Determine the (X, Y) coordinate at the center of the cell enclosing the given text.  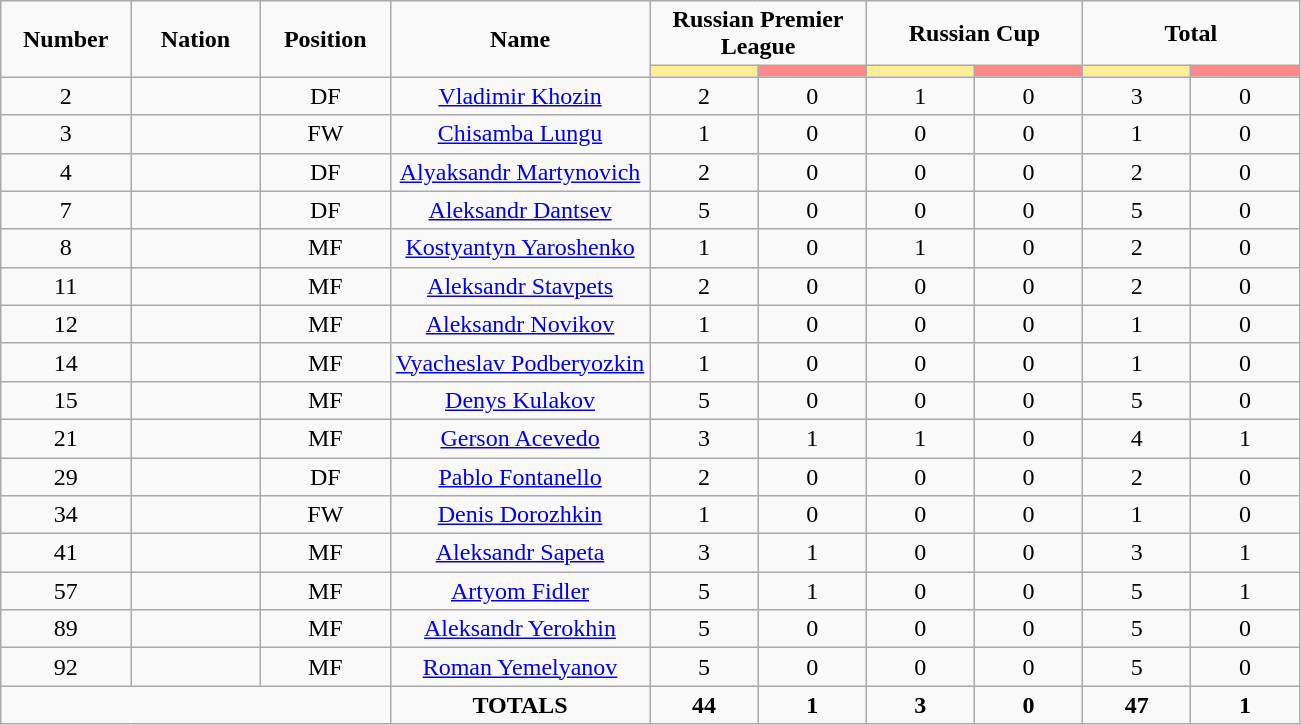
7 (66, 210)
Nation (196, 39)
Roman Yemelyanov (520, 667)
Kostyantyn Yaroshenko (520, 248)
8 (66, 248)
21 (66, 438)
Alyaksandr Martynovich (520, 172)
89 (66, 629)
Aleksandr Sapeta (520, 553)
92 (66, 667)
Aleksandr Stavpets (520, 286)
12 (66, 324)
15 (66, 400)
14 (66, 362)
Chisamba Lungu (520, 134)
57 (66, 591)
44 (704, 705)
Aleksandr Dantsev (520, 210)
TOTALS (520, 705)
Vyacheslav Podberyozkin (520, 362)
Aleksandr Novikov (520, 324)
41 (66, 553)
Aleksandr Yerokhin (520, 629)
Number (66, 39)
Name (520, 39)
Russian Premier League (758, 34)
11 (66, 286)
29 (66, 477)
47 (1137, 705)
Vladimir Khozin (520, 96)
Total (1191, 34)
Gerson Acevedo (520, 438)
Russian Cup (974, 34)
Artyom Fidler (520, 591)
Position (325, 39)
34 (66, 515)
Denys Kulakov (520, 400)
Denis Dorozhkin (520, 515)
Pablo Fontanello (520, 477)
